Capture the cell that displays the provided text and extract its [x, y] central coordinate. 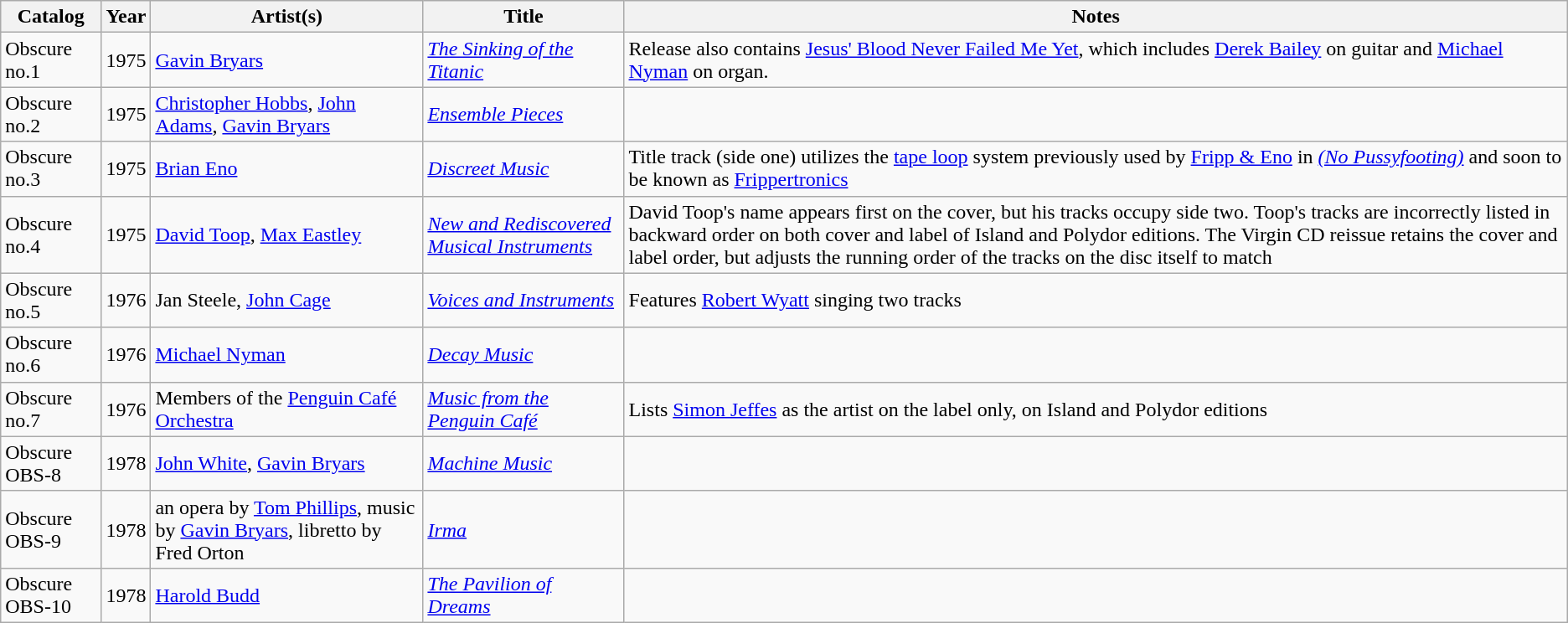
Title [524, 17]
Machine Music [524, 464]
Members of the Penguin Café Orchestra [286, 409]
Christopher Hobbs, John Adams, Gavin Bryars [286, 114]
Michael Nyman [286, 355]
Title track (side one) utilizes the tape loop system previously used by Fripp & Eno in (No Pussyfooting) and soon to be known as Frippertronics [1096, 169]
Obscure no.4 [51, 234]
Obscure OBS-9 [51, 529]
Year [126, 17]
New and Rediscovered Musical Instruments [524, 234]
Obscure OBS-10 [51, 595]
an opera by Tom Phillips, music by Gavin Bryars, libretto by Fred Orton [286, 529]
Gavin Bryars [286, 60]
The Sinking of the Titanic [524, 60]
Ensemble Pieces [524, 114]
Obscure no.6 [51, 355]
Notes [1096, 17]
Music from the Penguin Café [524, 409]
Discreet Music [524, 169]
Decay Music [524, 355]
Obscure no.3 [51, 169]
Brian Eno [286, 169]
Obscure no.2 [51, 114]
Features Robert Wyatt singing two tracks [1096, 300]
The Pavilion of Dreams [524, 595]
Jan Steele, John Cage [286, 300]
John White, Gavin Bryars [286, 464]
Catalog [51, 17]
Obscure OBS-8 [51, 464]
Lists Simon Jeffes as the artist on the label only, on Island and Polydor editions [1096, 409]
Irma [524, 529]
Voices and Instruments [524, 300]
Artist(s) [286, 17]
Release also contains Jesus' Blood Never Failed Me Yet, which includes Derek Bailey on guitar and Michael Nyman on organ. [1096, 60]
Harold Budd [286, 595]
Obscure no.7 [51, 409]
Obscure no.5 [51, 300]
Obscure no.1 [51, 60]
David Toop, Max Eastley [286, 234]
